Locate the cell with the specified text and output its (x, y) center coordinate. 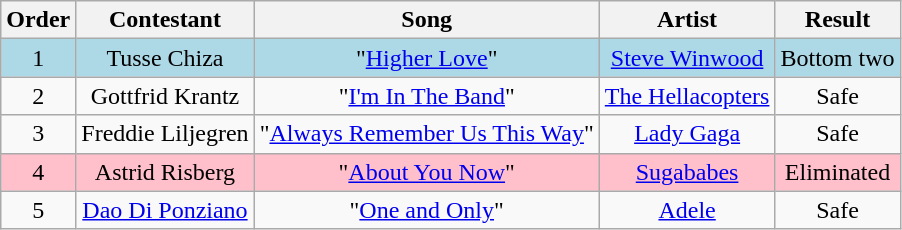
"About You Now" (426, 172)
"Higher Love" (426, 58)
Dao Di Ponziano (165, 210)
Tusse Chiza (165, 58)
Adele (687, 210)
1 (38, 58)
Eliminated (838, 172)
Steve Winwood (687, 58)
Astrid Risberg (165, 172)
2 (38, 96)
Artist (687, 20)
4 (38, 172)
Freddie Liljegren (165, 134)
Sugababes (687, 172)
Contestant (165, 20)
Lady Gaga (687, 134)
Gottfrid Krantz (165, 96)
Order (38, 20)
"I'm In The Band" (426, 96)
Song (426, 20)
"One and Only" (426, 210)
The Hellacopters (687, 96)
5 (38, 210)
Result (838, 20)
"Always Remember Us This Way" (426, 134)
3 (38, 134)
Bottom two (838, 58)
